From the cell containing the given text, extract its center point as [x, y] coordinate. 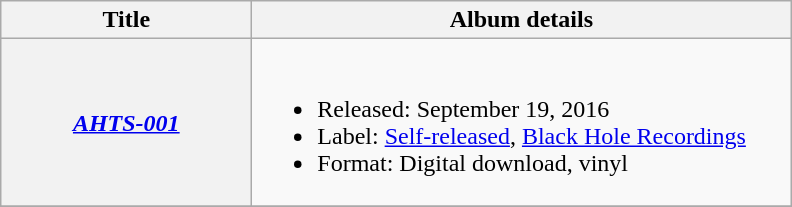
AHTS-001 [126, 122]
Album details [522, 20]
Title [126, 20]
Released: September 19, 2016Label: Self-released, Black Hole RecordingsFormat: Digital download, vinyl [522, 122]
